For the text-containing cell, return its midpoint in (X, Y) coordinate format. 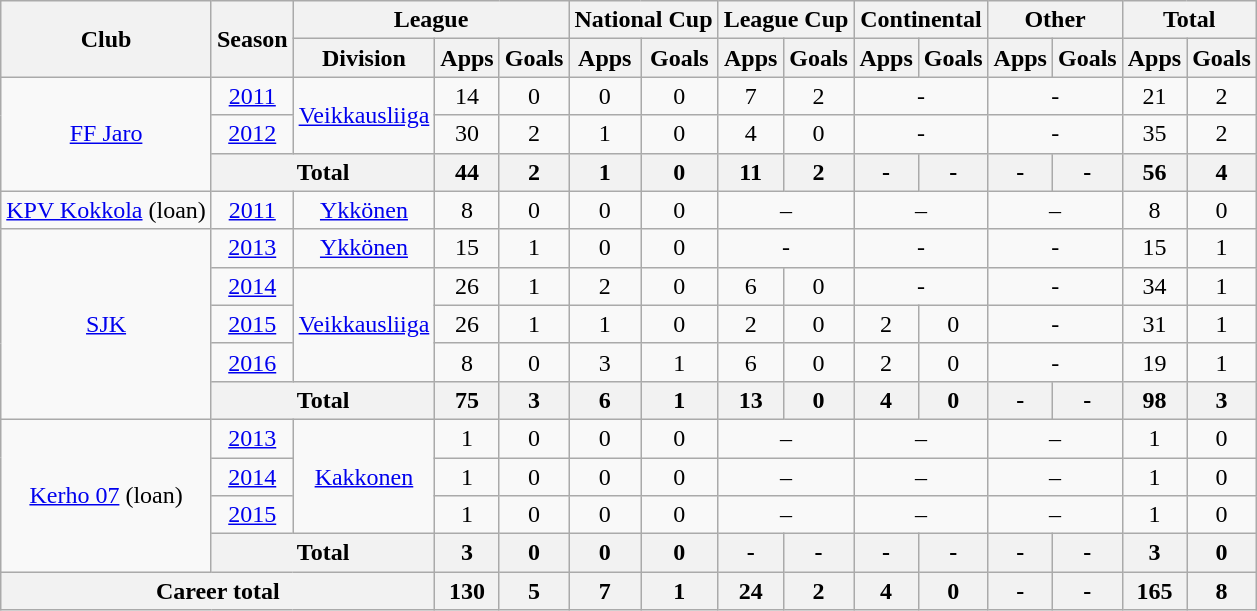
21 (1154, 96)
2016 (252, 362)
FF Jaro (106, 134)
13 (750, 400)
31 (1154, 324)
Kakkonen (364, 476)
35 (1154, 134)
34 (1154, 286)
19 (1154, 362)
14 (467, 96)
League (431, 20)
League Cup (786, 20)
Other (1055, 20)
Club (106, 39)
44 (467, 172)
National Cup (644, 20)
165 (1154, 591)
24 (750, 591)
SJK (106, 324)
30 (467, 134)
KPV Kokkola (loan) (106, 210)
98 (1154, 400)
5 (534, 591)
Division (364, 58)
Kerho 07 (loan) (106, 495)
Season (252, 39)
2012 (252, 134)
11 (750, 172)
130 (467, 591)
56 (1154, 172)
75 (467, 400)
Continental (921, 20)
Career total (218, 591)
